Output the (x, y) coordinate of the center of the cell containing the given text.  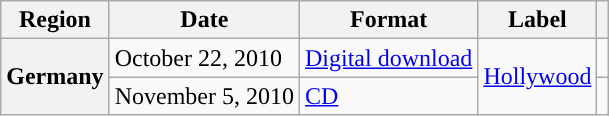
November 5, 2010 (204, 96)
Format (388, 20)
Label (538, 20)
Region (55, 20)
CD (388, 96)
Hollywood (538, 77)
Germany (55, 77)
Date (204, 20)
Digital download (388, 58)
October 22, 2010 (204, 58)
